Determine the [X, Y] coordinate at the center of the cell enclosing the given text.  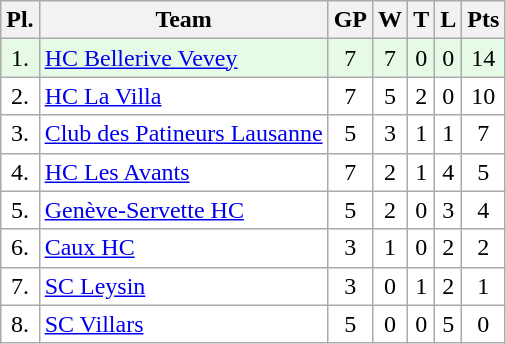
5. [20, 210]
4. [20, 172]
Pts [484, 20]
W [390, 20]
6. [20, 248]
Club des Patineurs Lausanne [184, 134]
HC Bellerive Vevey [184, 58]
14 [484, 58]
Team [184, 20]
HC Les Avants [184, 172]
Caux HC [184, 248]
3. [20, 134]
Genève-Servette HC [184, 210]
2. [20, 96]
7. [20, 286]
1. [20, 58]
SC Villars [184, 324]
10 [484, 96]
L [448, 20]
GP [350, 20]
Pl. [20, 20]
HC La Villa [184, 96]
SC Leysin [184, 286]
8. [20, 324]
T [422, 20]
